Determine the [x, y] coordinate at the center of the cell enclosing the given text.  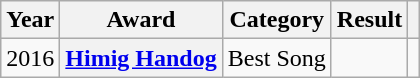
Result [369, 20]
2016 [30, 58]
Award [141, 20]
Best Song [276, 58]
Himig Handog [141, 58]
Year [30, 20]
Category [276, 20]
